For the text-containing cell, return its midpoint in (x, y) coordinate format. 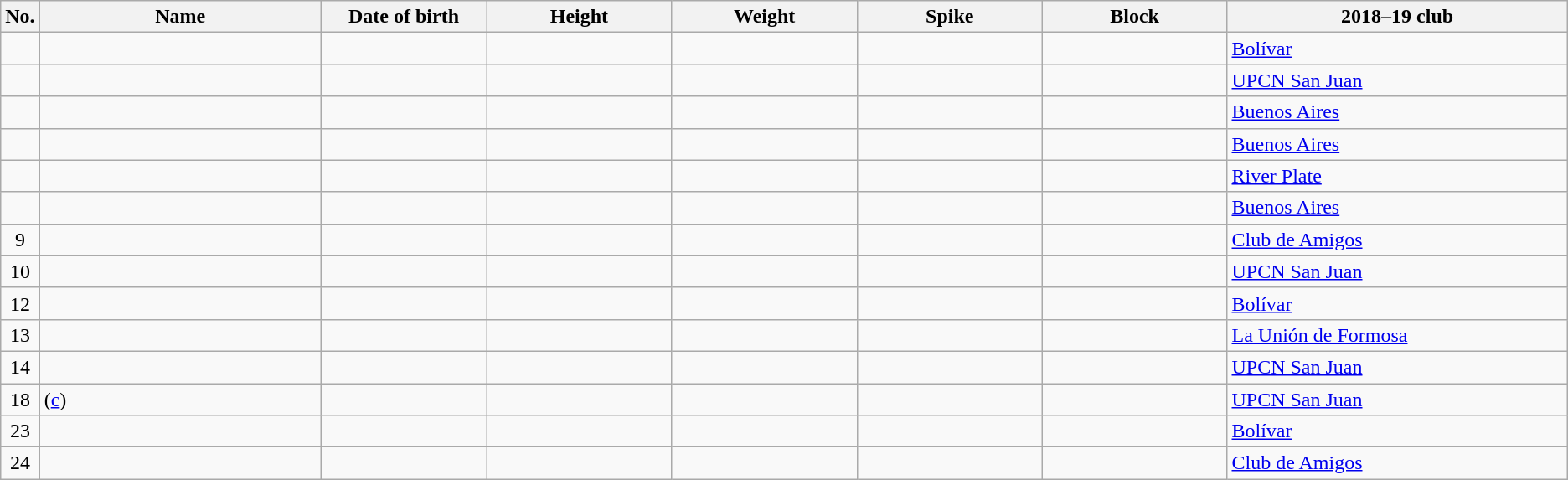
10 (20, 271)
18 (20, 400)
Name (180, 17)
Spike (950, 17)
23 (20, 431)
Height (580, 17)
Weight (764, 17)
12 (20, 303)
2018–19 club (1397, 17)
24 (20, 463)
La Unión de Formosa (1397, 335)
14 (20, 367)
No. (20, 17)
(c) (180, 400)
13 (20, 335)
Block (1134, 17)
Date of birth (404, 17)
River Plate (1397, 176)
9 (20, 240)
